Capture the cell that displays the provided text and extract its [x, y] central coordinate. 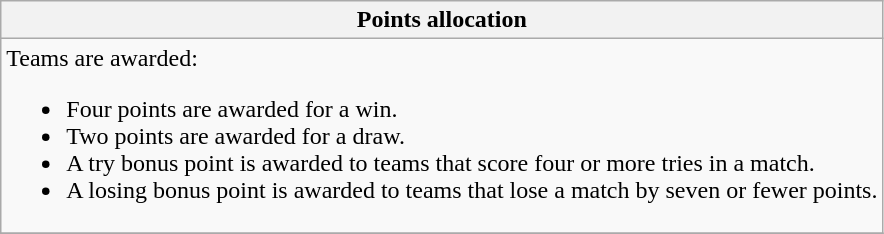
Points allocation [442, 20]
